Detect which cell encompasses the target text, then output its [X, Y] center coordinate. 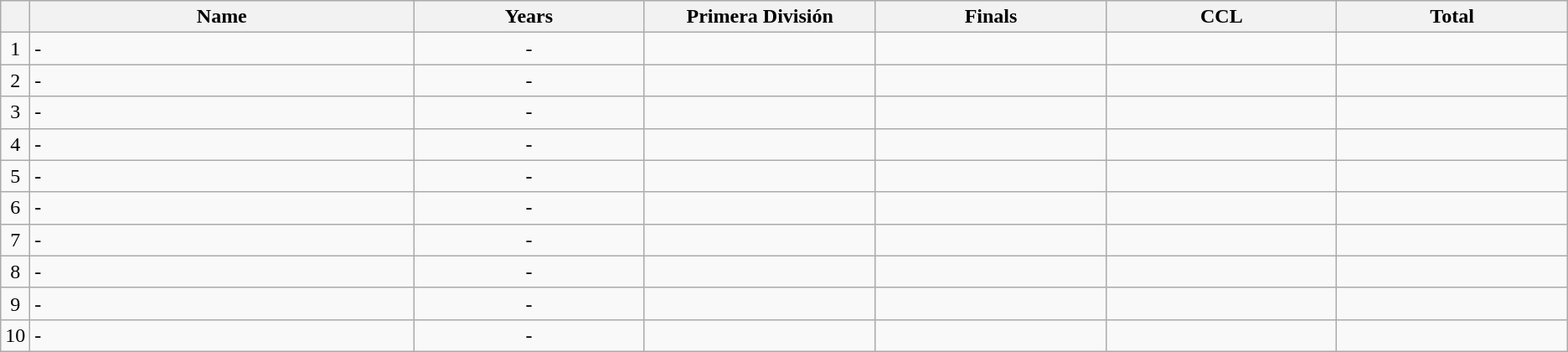
8 [15, 272]
4 [15, 144]
5 [15, 176]
Primera División [760, 17]
2 [15, 80]
6 [15, 208]
9 [15, 303]
10 [15, 335]
1 [15, 49]
Name [222, 17]
Years [529, 17]
7 [15, 240]
CCL [1221, 17]
Total [1452, 17]
Finals [991, 17]
3 [15, 112]
